Output the (X, Y) coordinate of the center of the cell containing the given text.  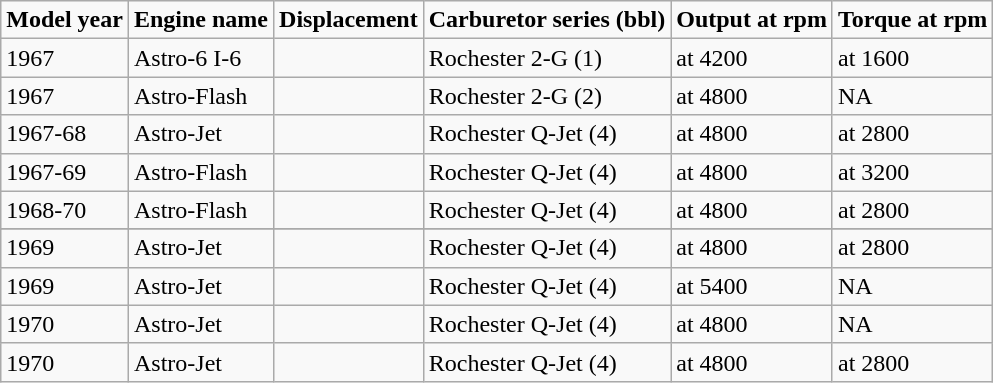
at 5400 (752, 286)
at 1600 (912, 58)
Displacement (349, 20)
at 4200 (752, 58)
Output at rpm (752, 20)
Astro-6 I-6 (200, 58)
Engine name (200, 20)
Carburetor series (bbl) (546, 20)
Model year (65, 20)
Rochester 2-G (1) (546, 58)
at 3200 (912, 172)
1967-68 (65, 134)
Torque at rpm (912, 20)
Rochester 2-G (2) (546, 96)
1967-69 (65, 172)
1968-70 (65, 210)
